Output the [x, y] coordinate of the center of the cell containing the given text.  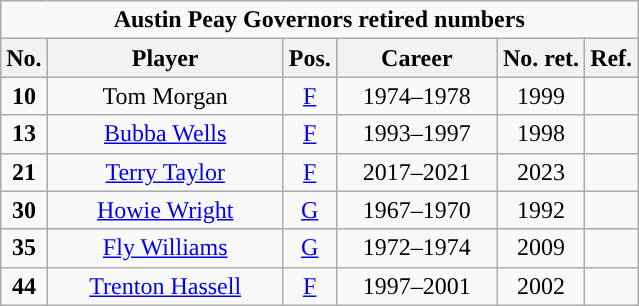
1997–2001 [416, 286]
44 [24, 286]
Terry Taylor [165, 172]
1993–1997 [416, 134]
10 [24, 96]
Pos. [310, 58]
Player [165, 58]
30 [24, 210]
No. ret. [540, 58]
1972–1974 [416, 248]
2023 [540, 172]
35 [24, 248]
Tom Morgan [165, 96]
Ref. [612, 58]
Trenton Hassell [165, 286]
1974–1978 [416, 96]
2009 [540, 248]
1967–1970 [416, 210]
1998 [540, 134]
13 [24, 134]
1999 [540, 96]
Career [416, 58]
Austin Peay Governors retired numbers [320, 20]
Howie Wright [165, 210]
21 [24, 172]
2017–2021 [416, 172]
1992 [540, 210]
No. [24, 58]
Fly Williams [165, 248]
2002 [540, 286]
Bubba Wells [165, 134]
